Find where the given text appears and provide that cell's center as [X, Y] coordinate. 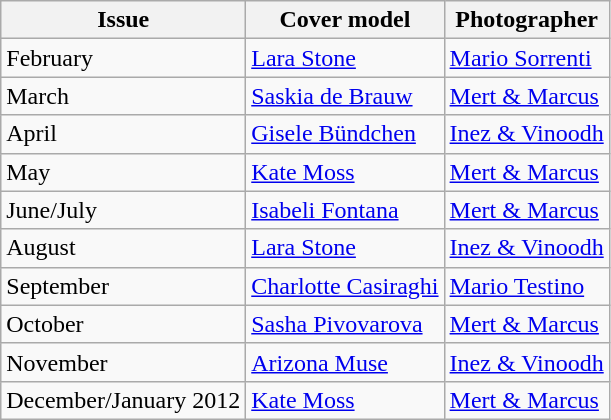
Sasha Pivovarova [345, 324]
August [124, 248]
September [124, 286]
April [124, 134]
May [124, 172]
June/July [124, 210]
December/January 2012 [124, 400]
October [124, 324]
Cover model [345, 20]
Gisele Bündchen [345, 134]
Charlotte Casiraghi [345, 286]
November [124, 362]
Mario Sorrenti [526, 58]
March [124, 96]
Photographer [526, 20]
Arizona Muse [345, 362]
Saskia de Brauw [345, 96]
February [124, 58]
Isabeli Fontana [345, 210]
Issue [124, 20]
Mario Testino [526, 286]
